Scan for the cell matching the given text and deliver its (x, y) coordinate at center. 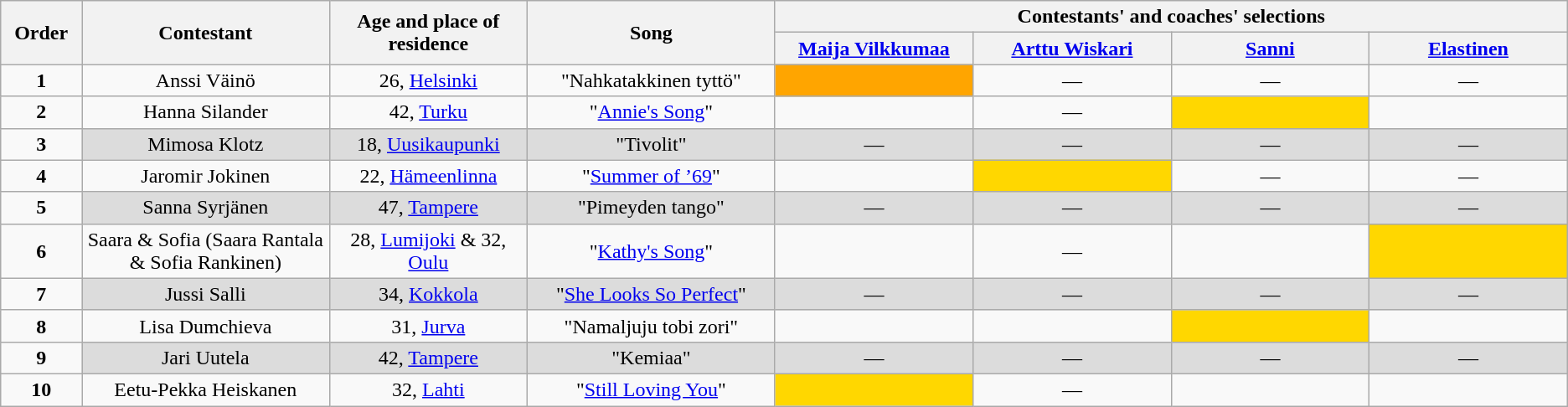
28, Lumijoki & 32, Oulu (428, 251)
Hanna Silander (206, 112)
3 (42, 144)
Anssi Väinö (206, 80)
47, Tampere (428, 208)
5 (42, 208)
Saara & Sofia (Saara Rantala & Sofia Rankinen) (206, 251)
4 (42, 176)
1 (42, 80)
42, Turku (428, 112)
10 (42, 389)
"Summer of ’69" (652, 176)
Maija Vilkkumaa (874, 49)
Sanni (1270, 49)
"Namaljuju tobi zori" (652, 326)
"Nahkatakkinen tyttö" (652, 80)
8 (42, 326)
Order (42, 33)
Jussi Salli (206, 294)
"Still Loving You" (652, 389)
"She Looks So Perfect" (652, 294)
6 (42, 251)
"Pimeyden tango" (652, 208)
22, Hämeenlinna (428, 176)
Contestants' and coaches' selections (1171, 17)
Jari Uutela (206, 358)
18, Uusikaupunki (428, 144)
Elastinen (1469, 49)
Eetu-Pekka Heiskanen (206, 389)
"Annie's Song" (652, 112)
9 (42, 358)
Contestant (206, 33)
Jaromir Jokinen (206, 176)
Lisa Dumchieva (206, 326)
32, Lahti (428, 389)
"Kathy's Song" (652, 251)
Arttu Wiskari (1072, 49)
Sanna Syrjänen (206, 208)
"Kemiaa" (652, 358)
Mimosa Klotz (206, 144)
42, Tampere (428, 358)
7 (42, 294)
Age and place of residence (428, 33)
2 (42, 112)
34, Kokkola (428, 294)
Song (652, 33)
31, Jurva (428, 326)
26, Helsinki (428, 80)
"Tivolit" (652, 144)
